Identify which cell holds the provided text, then report its [x, y] central coordinate. 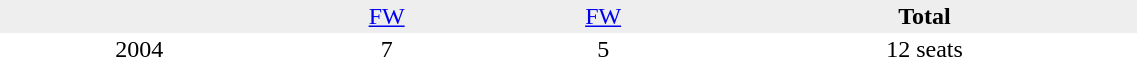
Total [924, 16]
